Output the (X, Y) coordinate of the center of the cell containing the given text.  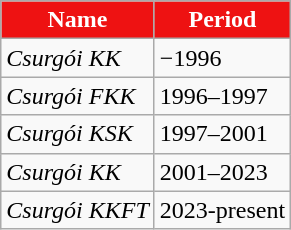
1997–2001 (222, 134)
Csurgói KKFT (78, 210)
−1996 (222, 58)
1996–1997 (222, 96)
Name (78, 20)
Csurgói FKK (78, 96)
Period (222, 20)
Csurgói KSK (78, 134)
2023-present (222, 210)
2001–2023 (222, 172)
